Determine the [x, y] coordinate at the center of the cell enclosing the given text.  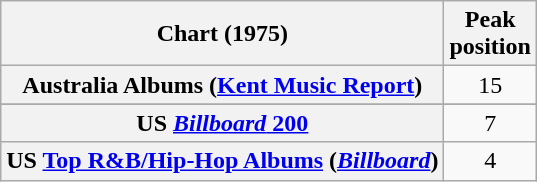
Chart (1975) [222, 34]
US Billboard 200 [222, 123]
Australia Albums (Kent Music Report) [222, 85]
15 [490, 85]
Peakposition [490, 34]
4 [490, 161]
7 [490, 123]
US Top R&B/Hip-Hop Albums (Billboard) [222, 161]
